Pinpoint the cell where the given text exists, returning its (X, Y) midpoint coordinate. 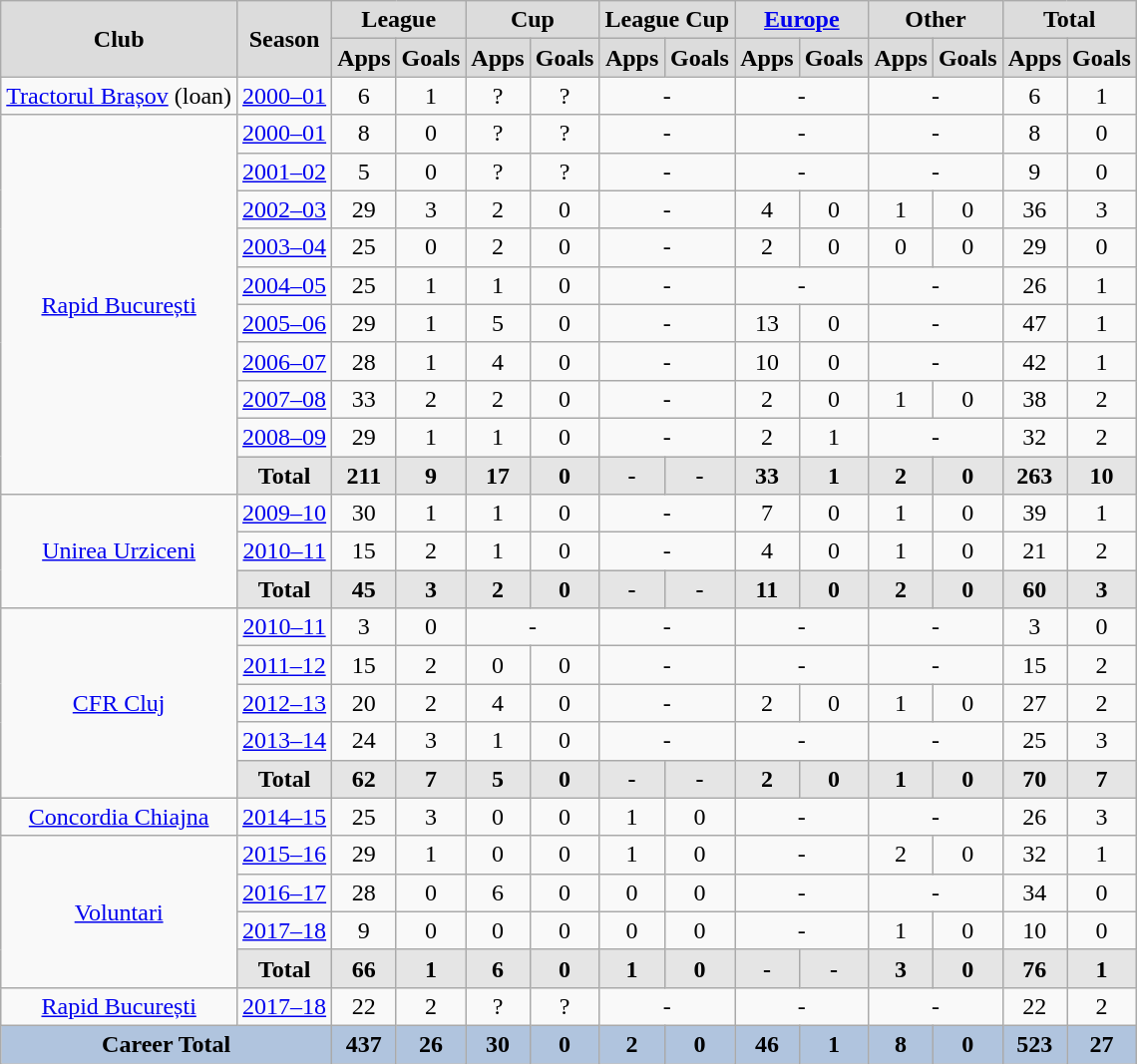
2012–13 (285, 703)
66 (364, 968)
Tractorul Brașov (loan) (120, 96)
Concordia Chiajna (120, 817)
437 (364, 1044)
47 (1034, 323)
17 (498, 476)
211 (364, 476)
Unirea Urziceni (120, 551)
45 (364, 589)
42 (1034, 361)
2005–06 (285, 323)
2011–12 (285, 665)
League Cup (667, 20)
CFR Cluj (120, 703)
2007–08 (285, 399)
62 (364, 779)
2016–17 (285, 892)
13 (767, 323)
2014–15 (285, 817)
Other (936, 20)
2004–05 (285, 285)
2003–04 (285, 247)
2002–03 (285, 209)
Career Total (167, 1044)
24 (364, 741)
League (399, 20)
Voluntari (120, 911)
36 (1034, 209)
2013–14 (285, 741)
34 (1034, 892)
2015–16 (285, 855)
2001–02 (285, 172)
Europe (802, 20)
Club (120, 39)
60 (1034, 589)
76 (1034, 968)
38 (1034, 399)
263 (1034, 476)
2006–07 (285, 361)
70 (1034, 779)
39 (1034, 514)
21 (1034, 551)
20 (364, 703)
Season (285, 39)
11 (767, 589)
Cup (533, 20)
2009–10 (285, 514)
46 (767, 1044)
2008–09 (285, 437)
523 (1034, 1044)
